Provide the [x, y] coordinate of the cell's center where the given text is located.  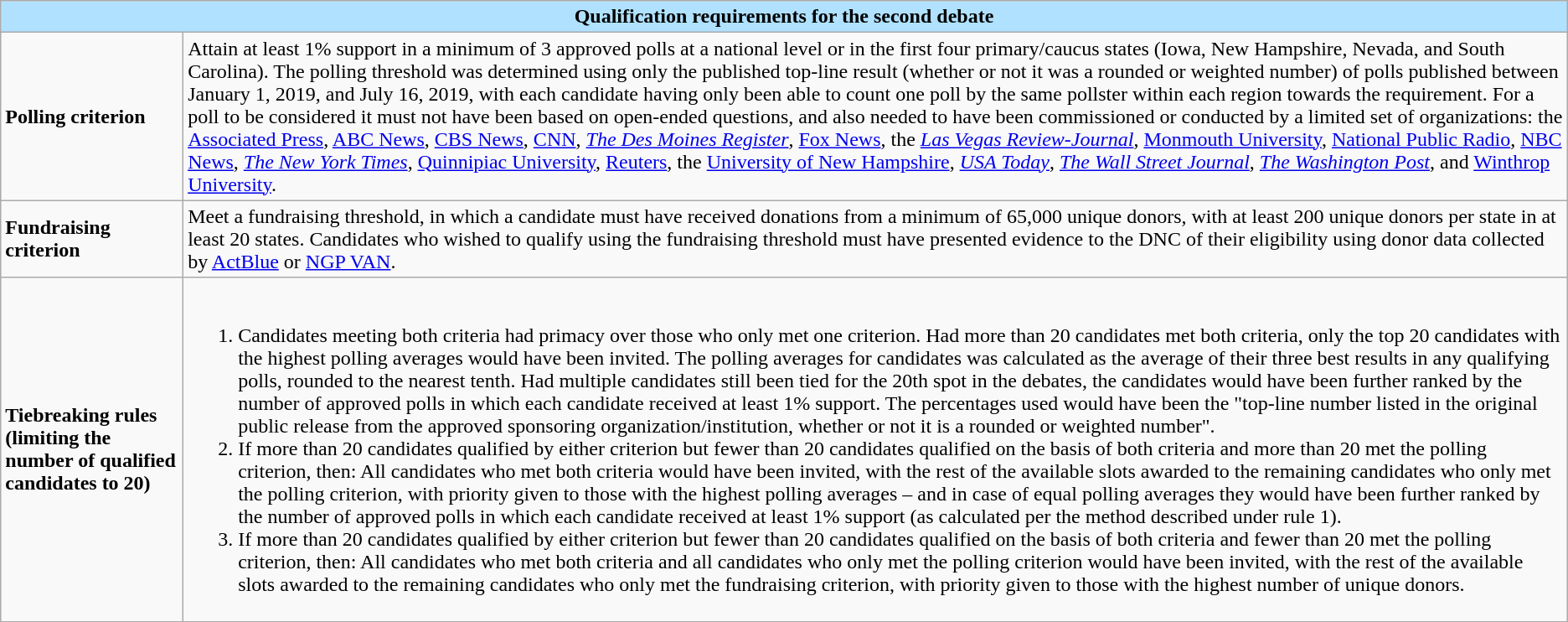
Polling criterion [92, 117]
Fundraising criterion [92, 239]
Tiebreaking rules (limiting the number of qualified candidates to 20) [92, 449]
Qualification requirements for the second debate [784, 17]
